Identify which cell holds the provided text, then report its [X, Y] central coordinate. 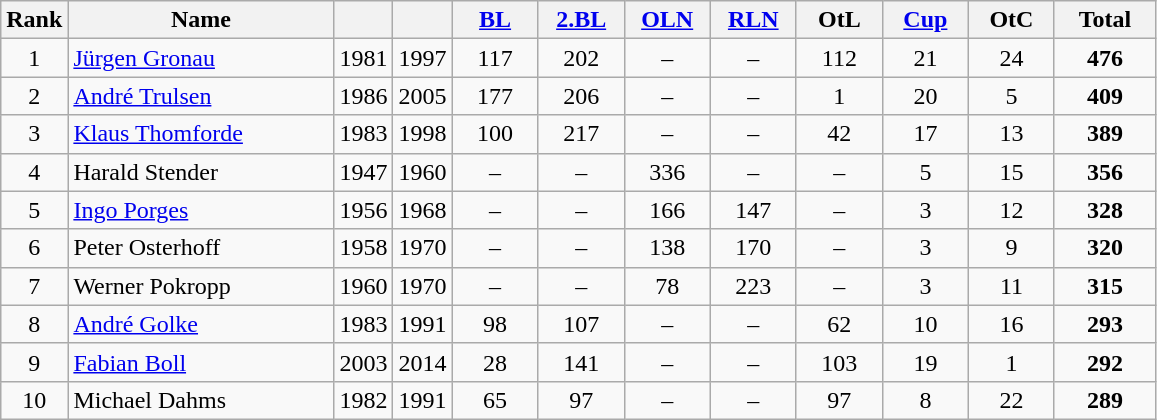
Klaus Thomforde [201, 134]
1986 [364, 96]
19 [925, 362]
289 [1104, 400]
24 [1011, 58]
André Golke [201, 324]
98 [495, 324]
78 [667, 286]
315 [1104, 286]
André Trulsen [201, 96]
1947 [364, 172]
206 [581, 96]
476 [1104, 58]
166 [667, 210]
1982 [364, 400]
7 [34, 286]
141 [581, 362]
117 [495, 58]
11 [1011, 286]
356 [1104, 172]
217 [581, 134]
20 [925, 96]
320 [1104, 248]
177 [495, 96]
2014 [422, 362]
1998 [422, 134]
Harald Stender [201, 172]
1997 [422, 58]
409 [1104, 96]
202 [581, 58]
OtL [839, 20]
292 [1104, 362]
1981 [364, 58]
Jürgen Gronau [201, 58]
Michael Dahms [201, 400]
OLN [667, 20]
OtC [1011, 20]
BL [495, 20]
Total [1104, 20]
103 [839, 362]
Cup [925, 20]
2005 [422, 96]
62 [839, 324]
147 [753, 210]
6 [34, 248]
389 [1104, 134]
2 [34, 96]
RLN [753, 20]
Peter Osterhoff [201, 248]
223 [753, 286]
1958 [364, 248]
21 [925, 58]
12 [1011, 210]
Rank [34, 20]
Ingo Porges [201, 210]
2003 [364, 362]
336 [667, 172]
293 [1104, 324]
112 [839, 58]
170 [753, 248]
4 [34, 172]
328 [1104, 210]
22 [1011, 400]
1956 [364, 210]
28 [495, 362]
Werner Pokropp [201, 286]
13 [1011, 134]
2.BL [581, 20]
107 [581, 324]
100 [495, 134]
1968 [422, 210]
65 [495, 400]
42 [839, 134]
Name [201, 20]
15 [1011, 172]
Fabian Boll [201, 362]
16 [1011, 324]
138 [667, 248]
17 [925, 134]
